Determine the [X, Y] coordinate at the center of the cell enclosing the given text.  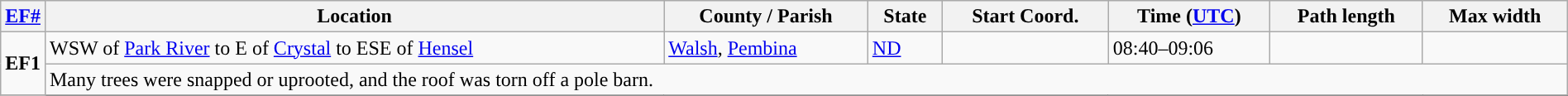
WSW of Park River to E of Crystal to ESE of Hensel [354, 48]
ND [905, 48]
Time (UTC) [1189, 17]
EF# [23, 17]
08:40–09:06 [1189, 48]
Many trees were snapped or uprooted, and the roof was torn off a pole barn. [806, 79]
Walsh, Pembina [766, 48]
State [905, 17]
Location [354, 17]
County / Parish [766, 17]
Max width [1495, 17]
Path length [1346, 17]
Start Coord. [1025, 17]
EF1 [23, 64]
